Output the [x, y] coordinate of the center of the cell containing the given text.  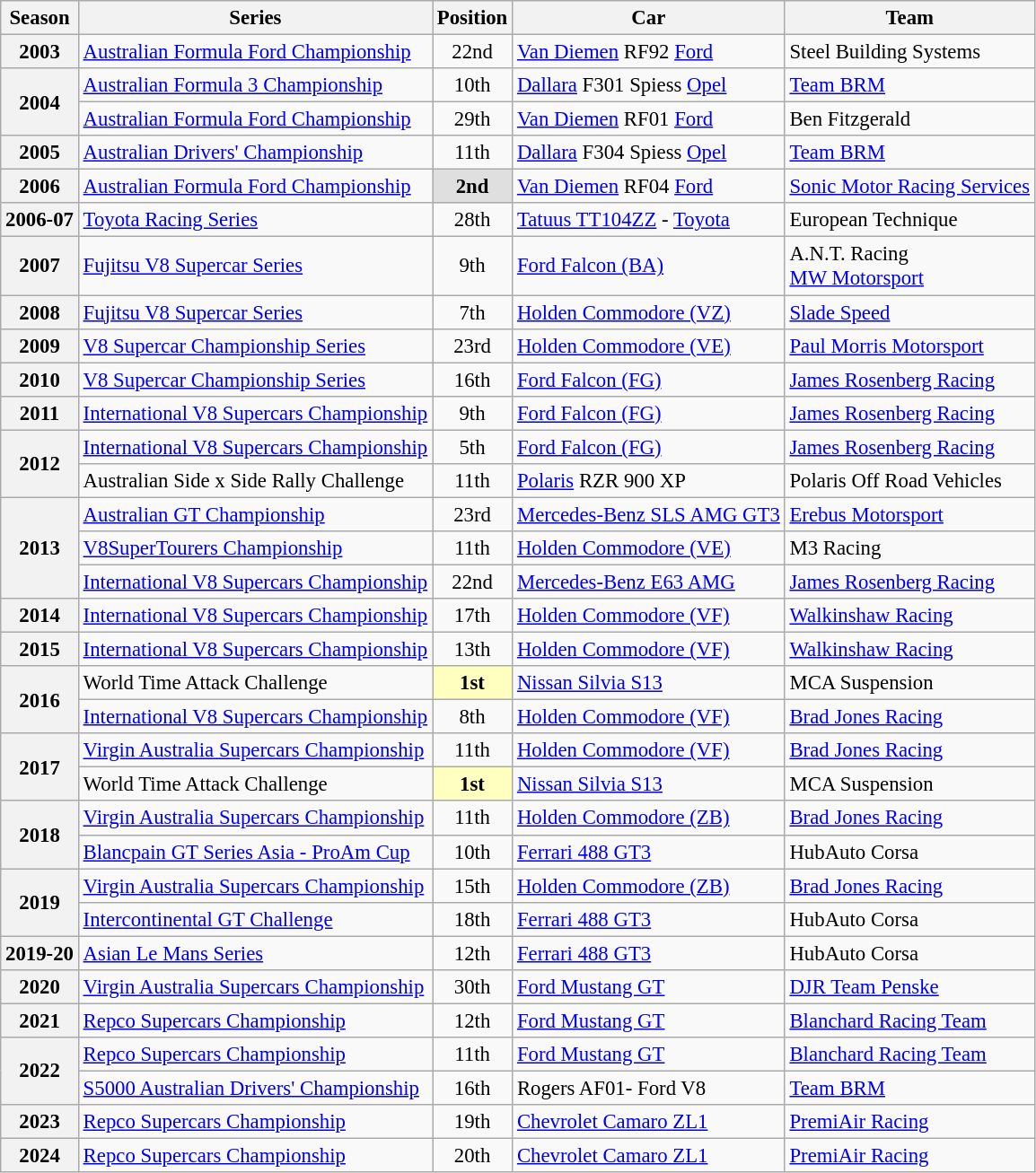
V8SuperTourers Championship [255, 548]
2003 [40, 52]
Position [472, 18]
Mercedes-Benz E63 AMG [649, 582]
Australian Drivers' Championship [255, 153]
Blancpain GT Series Asia - ProAm Cup [255, 852]
2015 [40, 650]
Holden Commodore (VZ) [649, 312]
2013 [40, 547]
Team [909, 18]
2010 [40, 380]
Rogers AF01- Ford V8 [649, 1088]
2004 [40, 102]
2020 [40, 987]
2014 [40, 616]
Ben Fitzgerald [909, 119]
18th [472, 919]
Car [649, 18]
2009 [40, 346]
17th [472, 616]
2006-07 [40, 220]
7th [472, 312]
20th [472, 1156]
Steel Building Systems [909, 52]
2022 [40, 1072]
2nd [472, 187]
Australian GT Championship [255, 514]
Toyota Racing Series [255, 220]
Paul Morris Motorsport [909, 346]
Ford Falcon (BA) [649, 266]
Dallara F304 Spiess Opel [649, 153]
European Technique [909, 220]
Series [255, 18]
2019 [40, 903]
29th [472, 119]
2005 [40, 153]
Tatuus TT104ZZ - Toyota [649, 220]
2011 [40, 413]
2021 [40, 1020]
Van Diemen RF04 Ford [649, 187]
M3 Racing [909, 548]
Polaris Off Road Vehicles [909, 481]
Erebus Motorsport [909, 514]
Season [40, 18]
5th [472, 447]
28th [472, 220]
A.N.T. RacingMW Motorsport [909, 266]
19th [472, 1122]
8th [472, 717]
Mercedes-Benz SLS AMG GT3 [649, 514]
15th [472, 886]
Van Diemen RF01 Ford [649, 119]
2019-20 [40, 953]
Slade Speed [909, 312]
2006 [40, 187]
2008 [40, 312]
Van Diemen RF92 Ford [649, 52]
30th [472, 987]
Asian Le Mans Series [255, 953]
Intercontinental GT Challenge [255, 919]
13th [472, 650]
Dallara F301 Spiess Opel [649, 85]
DJR Team Penske [909, 987]
2017 [40, 766]
Polaris RZR 900 XP [649, 481]
2007 [40, 266]
Australian Side x Side Rally Challenge [255, 481]
2024 [40, 1156]
Sonic Motor Racing Services [909, 187]
2016 [40, 700]
2023 [40, 1122]
2018 [40, 835]
Australian Formula 3 Championship [255, 85]
2012 [40, 463]
S5000 Australian Drivers' Championship [255, 1088]
